Extract the (x, y) coordinate from the center of the cell holding the provided text.  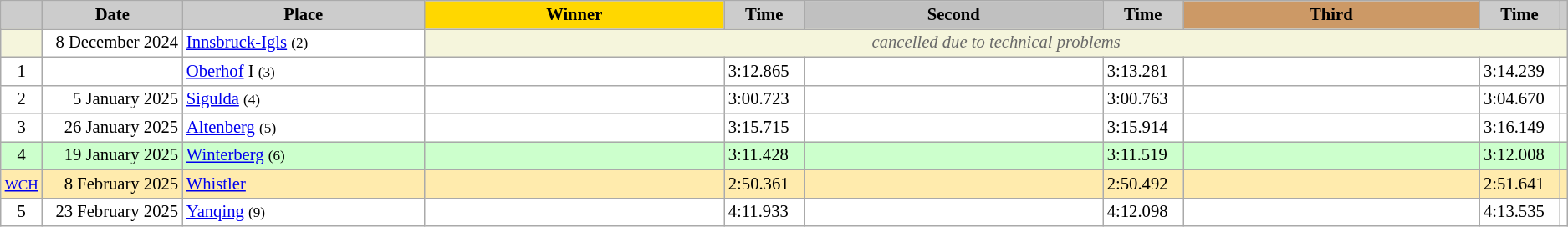
Winner (575, 14)
3:00.723 (764, 99)
2:51.641 (1519, 184)
3:16.149 (1519, 128)
Whistler (304, 184)
26 January 2025 (112, 128)
3:14.239 (1519, 71)
Third (1331, 14)
2:50.492 (1143, 184)
Yanqing (9) (304, 212)
Winterberg (6) (304, 155)
3:11.519 (1143, 155)
8 December 2024 (112, 43)
Place (304, 14)
8 February 2025 (112, 184)
Second (953, 14)
3:12.008 (1519, 155)
3:12.865 (764, 71)
3:11.428 (764, 155)
2:50.361 (764, 184)
3 (22, 128)
Sigulda (4) (304, 99)
23 February 2025 (112, 212)
3:04.670 (1519, 99)
Oberhof I (3) (304, 71)
Date (112, 14)
3:15.715 (764, 128)
4:13.535 (1519, 212)
5 January 2025 (112, 99)
19 January 2025 (112, 155)
3:00.763 (1143, 99)
Altenberg (5) (304, 128)
5 (22, 212)
Innsbruck-Igls (2) (304, 43)
4:12.098 (1143, 212)
2 (22, 99)
cancelled due to technical problems (997, 43)
4 (22, 155)
WCH (22, 184)
4:11.933 (764, 212)
1 (22, 71)
3:15.914 (1143, 128)
3:13.281 (1143, 71)
